Return the (X, Y) coordinate for the center point of the cell that contains the specified text.  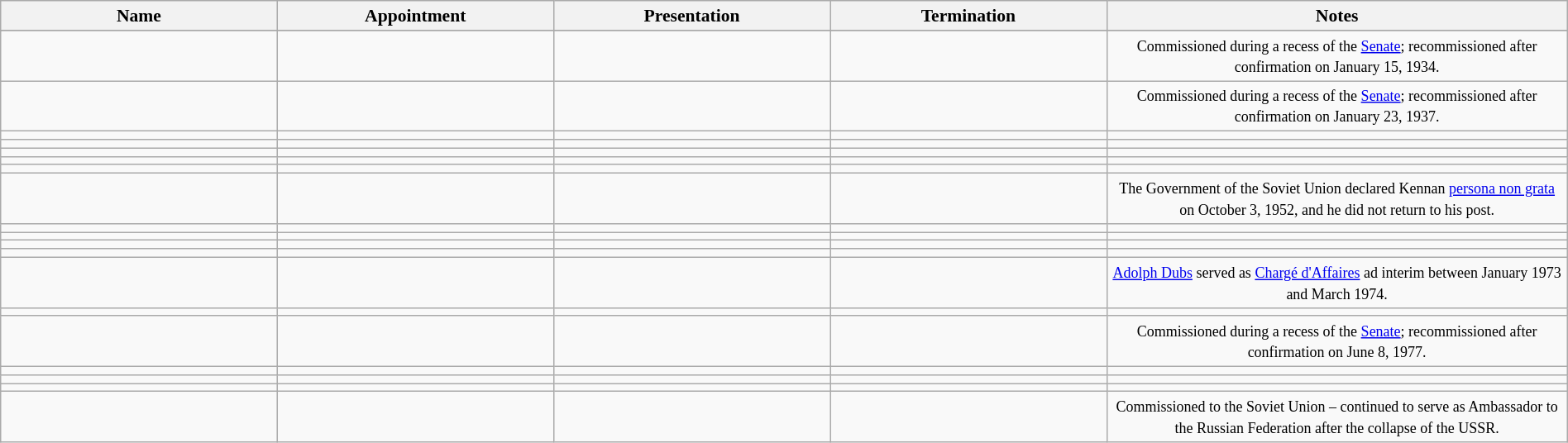
Name (139, 16)
Adolph Dubs served as Chargé d'Affaires ad interim between January 1973 and March 1974. (1336, 283)
Appointment (415, 16)
The Government of the Soviet Union declared Kennan persona non grata on October 3, 1952, and he did not return to his post. (1336, 198)
Notes (1336, 16)
Termination (968, 16)
Presentation (691, 16)
Commissioned during a recess of the Senate; recommissioned after confirmation on January 23, 1937. (1336, 106)
Commissioned during a recess of the Senate; recommissioned after confirmation on June 8, 1977. (1336, 342)
Commissioned to the Soviet Union – continued to serve as Ambassador to the Russian Federation after the collapse of the USSR. (1336, 417)
Commissioned during a recess of the Senate; recommissioned after confirmation on January 15, 1934. (1336, 56)
